Detect which cell encompasses the target text, then output its [X, Y] center coordinate. 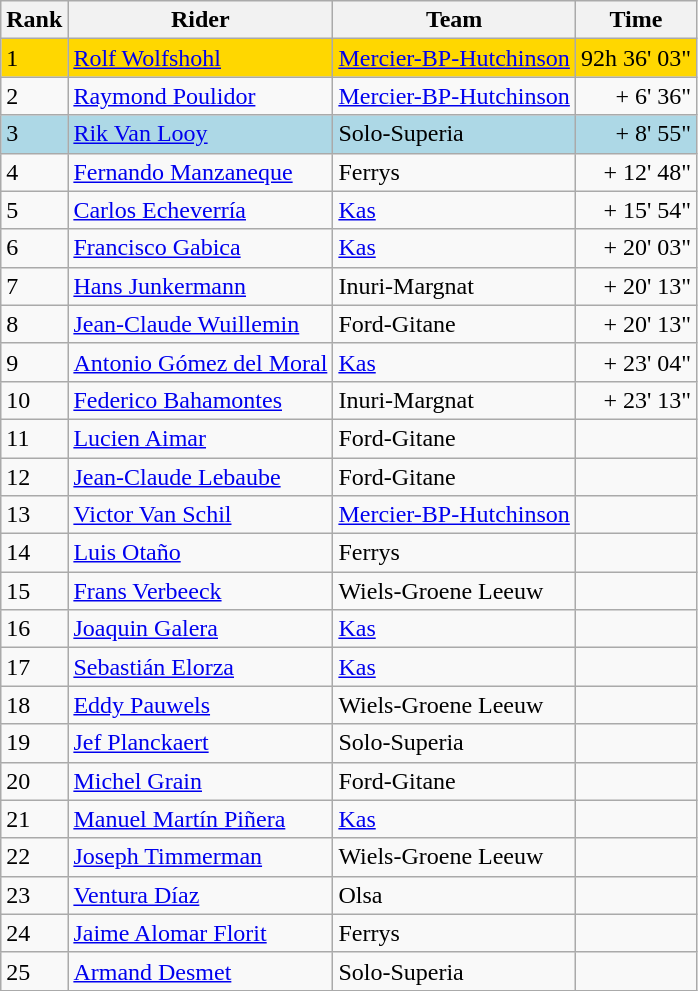
Joseph Timmerman [200, 857]
2 [34, 96]
+ 23' 13" [636, 400]
Olsa [454, 895]
25 [34, 971]
Rolf Wolfshohl [200, 58]
+ 12' 48" [636, 172]
92h 36' 03" [636, 58]
Manuel Martín Piñera [200, 819]
13 [34, 515]
Jean-Claude Wuillemin [200, 324]
18 [34, 705]
Luis Otaño [200, 553]
+ 8' 55" [636, 134]
Raymond Poulidor [200, 96]
Jaime Alomar Florit [200, 933]
Jef Planckaert [200, 743]
21 [34, 819]
Michel Grain [200, 781]
1 [34, 58]
Francisco Gabica [200, 248]
Antonio Gómez del Moral [200, 362]
Eddy Pauwels [200, 705]
14 [34, 553]
Armand Desmet [200, 971]
16 [34, 629]
Joaquin Galera [200, 629]
Ventura Díaz [200, 895]
+ 15' 54" [636, 210]
22 [34, 857]
24 [34, 933]
17 [34, 667]
+ 23' 04" [636, 362]
6 [34, 248]
4 [34, 172]
Victor Van Schil [200, 515]
15 [34, 591]
12 [34, 477]
Lucien Aimar [200, 438]
+ 6' 36" [636, 96]
19 [34, 743]
Time [636, 20]
Federico Bahamontes [200, 400]
Rank [34, 20]
23 [34, 895]
3 [34, 134]
Carlos Echeverría [200, 210]
Team [454, 20]
11 [34, 438]
Rider [200, 20]
10 [34, 400]
Sebastián Elorza [200, 667]
Frans Verbeeck [200, 591]
9 [34, 362]
Hans Junkermann [200, 286]
Rik Van Looy [200, 134]
8 [34, 324]
7 [34, 286]
Jean-Claude Lebaube [200, 477]
5 [34, 210]
+ 20' 03" [636, 248]
Fernando Manzaneque [200, 172]
20 [34, 781]
